Return [X, Y] of the center of cell containing provided text 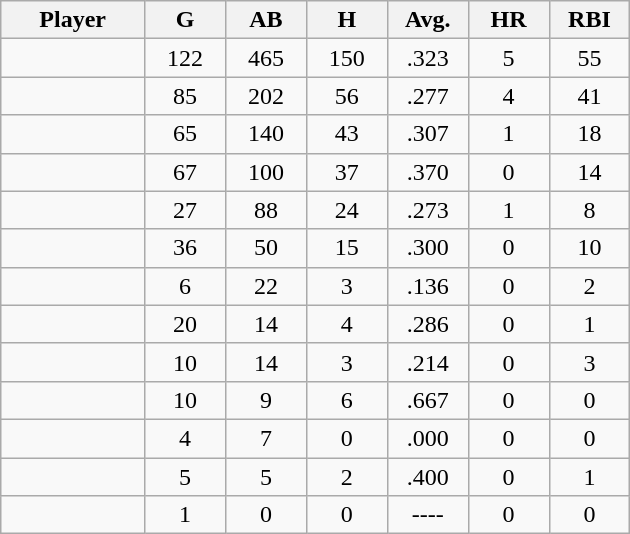
20 [186, 324]
27 [186, 210]
100 [266, 172]
22 [266, 286]
67 [186, 172]
122 [186, 58]
.277 [428, 96]
.286 [428, 324]
HR [508, 20]
.300 [428, 248]
8 [590, 210]
.370 [428, 172]
85 [186, 96]
.273 [428, 210]
56 [346, 96]
.400 [428, 477]
RBI [590, 20]
.307 [428, 134]
.323 [428, 58]
G [186, 20]
7 [266, 438]
18 [590, 134]
50 [266, 248]
H [346, 20]
AB [266, 20]
.000 [428, 438]
43 [346, 134]
41 [590, 96]
140 [266, 134]
55 [590, 58]
65 [186, 134]
465 [266, 58]
Player [73, 20]
15 [346, 248]
.214 [428, 362]
Avg. [428, 20]
150 [346, 58]
24 [346, 210]
---- [428, 515]
9 [266, 400]
37 [346, 172]
88 [266, 210]
202 [266, 96]
36 [186, 248]
.667 [428, 400]
.136 [428, 286]
